Output the (x, y) coordinate of the center of the cell containing the given text.  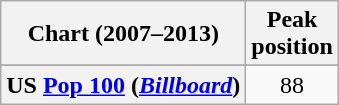
Peakposition (292, 34)
88 (292, 85)
Chart (2007–2013) (124, 34)
US Pop 100 (Billboard) (124, 85)
